Capture the cell that displays the provided text and extract its (X, Y) central coordinate. 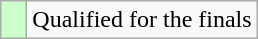
Qualified for the finals (142, 20)
